Return (X, Y) of the center of cell containing provided text 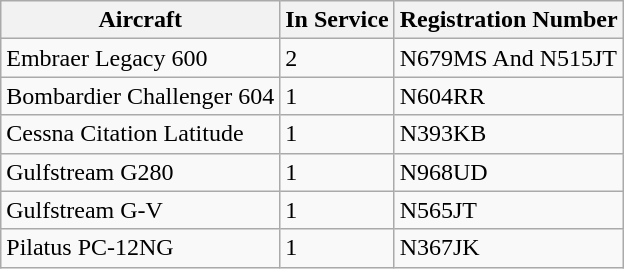
Gulfstream G280 (140, 172)
N679MS And N515JT (508, 58)
Registration Number (508, 20)
Pilatus PC-12NG (140, 248)
Embraer Legacy 600 (140, 58)
2 (337, 58)
N565JT (508, 210)
N367JK (508, 248)
Aircraft (140, 20)
N393KB (508, 134)
In Service (337, 20)
Bombardier Challenger 604 (140, 96)
Gulfstream G-V (140, 210)
N968UD (508, 172)
N604RR (508, 96)
Cessna Citation Latitude (140, 134)
